Return the (X, Y) coordinate for the center point of the cell that contains the specified text.  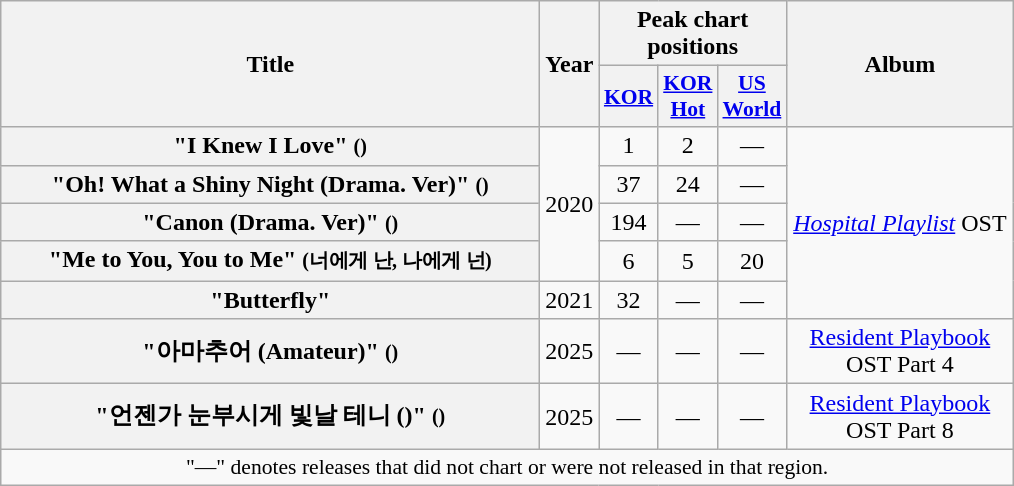
24 (688, 184)
32 (628, 300)
Resident Playbook OST Part 8 (900, 416)
"Butterfly" (270, 300)
"I Knew I Love" () (270, 146)
Resident Playbook OST Part 4 (900, 352)
20 (752, 261)
"Me to You, You to Me" (너에게 난, 나에게 넌) (270, 261)
"언젠가 눈부시게 빛날 테니 ()" () (270, 416)
194 (628, 222)
"Oh! What a Shiny Night (Drama. Ver)" () (270, 184)
Title (270, 64)
"—" denotes releases that did not chart or were not released in that region. (508, 467)
KOR (628, 96)
Year (570, 64)
5 (688, 261)
6 (628, 261)
Peak chart positions (693, 34)
Album (900, 64)
Hospital Playlist OST (900, 223)
2 (688, 146)
"아마추어 (Amateur)" () (270, 352)
2020 (570, 204)
USWorld (752, 96)
KORHot (688, 96)
2021 (570, 300)
"Canon (Drama. Ver)" () (270, 222)
1 (628, 146)
37 (628, 184)
